Locate the cell with the specified text and output its [x, y] center coordinate. 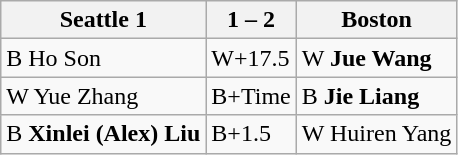
B Jie Liang [376, 96]
Boston [376, 20]
W Huiren Yang [376, 134]
W Yue Zhang [104, 96]
W+17.5 [251, 58]
B+Time [251, 96]
Seattle 1 [104, 20]
B Xinlei (Alex) Liu [104, 134]
1 – 2 [251, 20]
B+1.5 [251, 134]
B Ho Son [104, 58]
W Jue Wang [376, 58]
